For the text-containing cell, return its midpoint in [x, y] coordinate format. 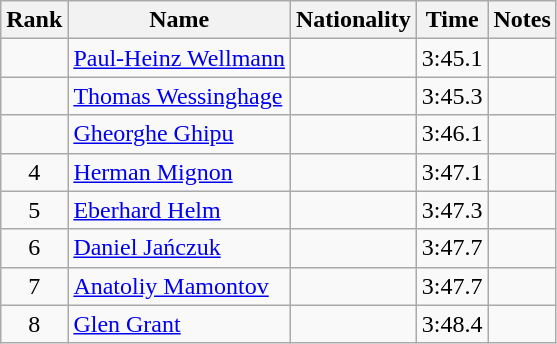
Daniel Jańczuk [180, 248]
Time [452, 20]
Thomas Wessinghage [180, 96]
Nationality [353, 20]
3:45.1 [452, 58]
3:46.1 [452, 134]
5 [34, 210]
3:45.3 [452, 96]
3:48.4 [452, 324]
Name [180, 20]
Paul-Heinz Wellmann [180, 58]
Gheorghe Ghipu [180, 134]
Notes [522, 20]
7 [34, 286]
3:47.3 [452, 210]
Glen Grant [180, 324]
Herman Mignon [180, 172]
6 [34, 248]
Rank [34, 20]
3:47.1 [452, 172]
4 [34, 172]
Anatoliy Mamontov [180, 286]
Eberhard Helm [180, 210]
8 [34, 324]
